Scan for the cell matching the given text and deliver its (x, y) coordinate at center. 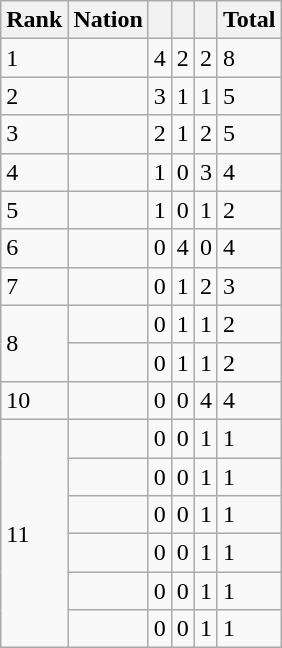
11 (34, 533)
10 (34, 400)
6 (34, 248)
Total (249, 20)
7 (34, 286)
Rank (34, 20)
Nation (108, 20)
